Determine the [X, Y] coordinate at the center of the cell enclosing the given text.  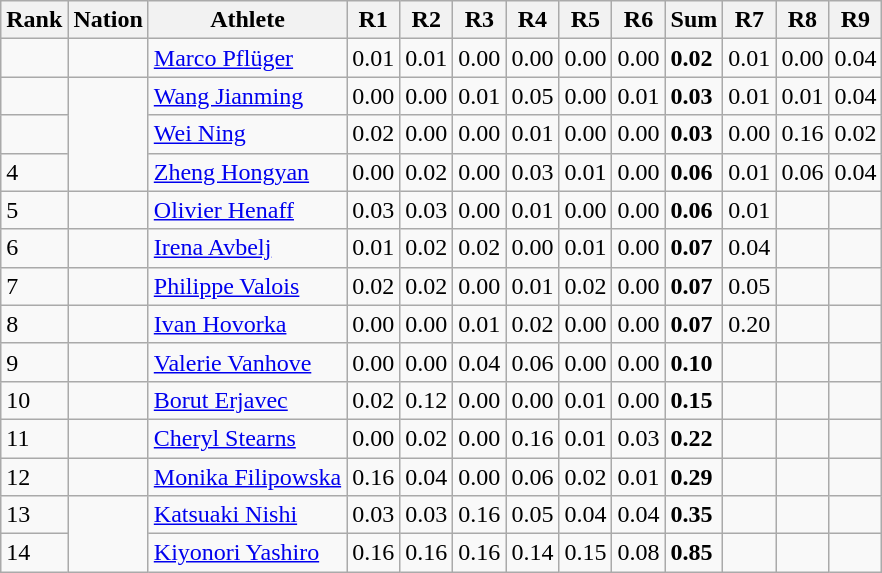
Philippe Valois [247, 286]
0.10 [694, 362]
R1 [374, 20]
4 [34, 172]
R2 [426, 20]
Rank [34, 20]
0.22 [694, 438]
0.29 [694, 477]
0.14 [532, 553]
7 [34, 286]
Kiyonori Yashiro [247, 553]
Valerie Vanhove [247, 362]
Sum [694, 20]
Borut Erjavec [247, 400]
Olivier Henaff [247, 210]
6 [34, 248]
R7 [750, 20]
0.08 [638, 553]
Wang Jianming [247, 96]
0.20 [750, 324]
Wei Ning [247, 134]
0.85 [694, 553]
Ivan Hovorka [247, 324]
0.12 [426, 400]
8 [34, 324]
R5 [586, 20]
Katsuaki Nishi [247, 515]
Monika Filipowska [247, 477]
11 [34, 438]
13 [34, 515]
R3 [480, 20]
5 [34, 210]
R6 [638, 20]
12 [34, 477]
Athlete [247, 20]
Cheryl Stearns [247, 438]
9 [34, 362]
0.35 [694, 515]
Marco Pflüger [247, 58]
Irena Avbelj [247, 248]
R8 [802, 20]
Zheng Hongyan [247, 172]
10 [34, 400]
R9 [856, 20]
Nation [108, 20]
R4 [532, 20]
14 [34, 553]
